Locate the cell with the specified text and output its [x, y] center coordinate. 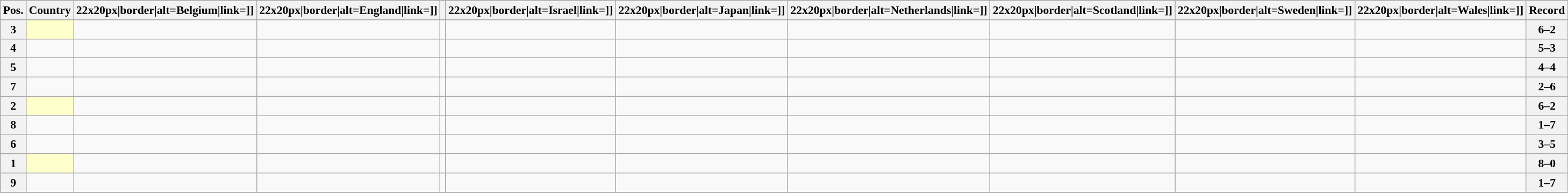
4 [13, 48]
9 [13, 183]
22x20px|border|alt=Scotland|link=]] [1083, 10]
3 [13, 30]
22x20px|border|alt=Belgium|link=]] [165, 10]
22x20px|border|alt=Sweden|link=]] [1265, 10]
1 [13, 163]
4–4 [1547, 68]
22x20px|border|alt=Netherlands|link=]] [889, 10]
8–0 [1547, 163]
22x20px|border|alt=Israel|link=]] [531, 10]
Pos. [13, 10]
22x20px|border|alt=Japan|link=]] [701, 10]
Country [50, 10]
7 [13, 87]
22x20px|border|alt=England|link=]] [348, 10]
8 [13, 125]
22x20px|border|alt=Wales|link=]] [1441, 10]
Record [1547, 10]
2 [13, 106]
3–5 [1547, 145]
2–6 [1547, 87]
5–3 [1547, 48]
6 [13, 145]
5 [13, 68]
